Identify which cell holds the provided text, then report its [x, y] central coordinate. 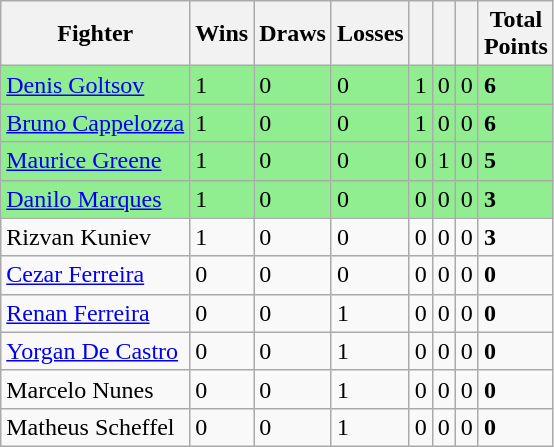
Maurice Greene [96, 161]
Matheus Scheffel [96, 427]
Denis Goltsov [96, 85]
Danilo Marques [96, 199]
Marcelo Nunes [96, 389]
Losses [370, 34]
Yorgan De Castro [96, 351]
Cezar Ferreira [96, 275]
Bruno Cappelozza [96, 123]
5 [516, 161]
Wins [222, 34]
Rizvan Kuniev [96, 237]
Fighter [96, 34]
Total Points [516, 34]
Draws [293, 34]
Renan Ferreira [96, 313]
